From the cell containing the given text, extract its center point as (x, y) coordinate. 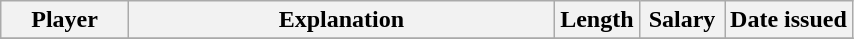
Player (65, 20)
Salary (682, 20)
Length (596, 20)
Explanation (341, 20)
Date issued (789, 20)
